Return the (X, Y) coordinate for the center point of the cell that contains the specified text.  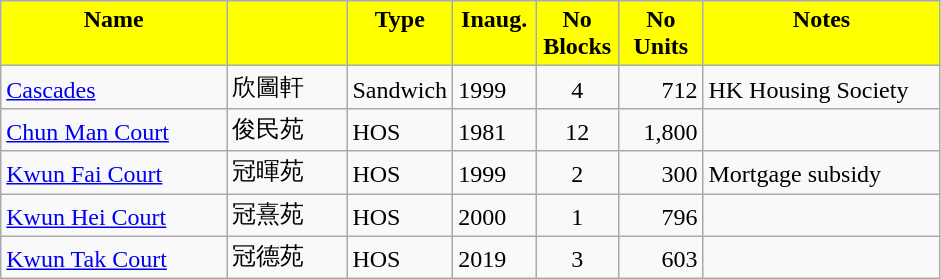
Mortgage subsidy (822, 172)
Name (114, 34)
No Units (661, 34)
Chun Man Court (114, 130)
Sandwich (400, 88)
欣圖軒 (287, 88)
Type (400, 34)
300 (661, 172)
冠熹苑 (287, 216)
冠暉苑 (287, 172)
Kwun Fai Court (114, 172)
3 (578, 258)
冠德苑 (287, 258)
2000 (494, 216)
2 (578, 172)
4 (578, 88)
Kwun Hei Court (114, 216)
12 (578, 130)
2019 (494, 258)
712 (661, 88)
俊民苑 (287, 130)
796 (661, 216)
No Blocks (578, 34)
Notes (822, 34)
1,800 (661, 130)
1981 (494, 130)
Inaug. (494, 34)
1 (578, 216)
Kwun Tak Court (114, 258)
HK Housing Society (822, 88)
603 (661, 258)
Cascades (114, 88)
